Return the [X, Y] coordinate for the center point of the cell that contains the specified text.  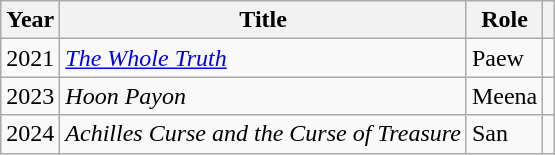
Achilles Curse and the Curse of Treasure [264, 134]
2024 [30, 134]
Hoon Payon [264, 96]
San [504, 134]
Meena [504, 96]
2023 [30, 96]
Year [30, 20]
The Whole Truth [264, 58]
Title [264, 20]
Role [504, 20]
Paew [504, 58]
2021 [30, 58]
